Scan for the cell matching the given text and deliver its (X, Y) coordinate at center. 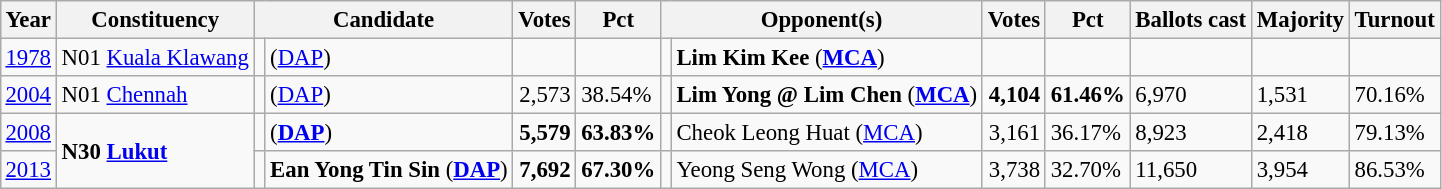
N01 Kuala Klawang (155, 57)
86.53% (1394, 170)
1,531 (1300, 95)
N01 Chennah (155, 95)
Turnout (1394, 20)
Majority (1300, 20)
2004 (28, 95)
Opponent(s) (822, 20)
Year (28, 20)
7,692 (544, 170)
2008 (28, 133)
63.83% (618, 133)
1978 (28, 57)
2,418 (1300, 133)
79.13% (1394, 133)
Candidate (384, 20)
5,579 (544, 133)
Constituency (155, 20)
Ean Yong Tin Sin (DAP) (389, 170)
61.46% (1088, 95)
Cheok Leong Huat (MCA) (826, 133)
N30 Lukut (155, 152)
70.16% (1394, 95)
Ballots cast (1190, 20)
67.30% (618, 170)
3,954 (1300, 170)
2013 (28, 170)
6,970 (1190, 95)
Yeong Seng Wong (MCA) (826, 170)
4,104 (1014, 95)
3,161 (1014, 133)
3,738 (1014, 170)
Lim Kim Kee (MCA) (826, 57)
38.54% (618, 95)
Lim Yong @ Lim Chen (MCA) (826, 95)
36.17% (1088, 133)
2,573 (544, 95)
8,923 (1190, 133)
11,650 (1190, 170)
32.70% (1088, 170)
